Determine the [X, Y] coordinate at the center of the cell enclosing the given text.  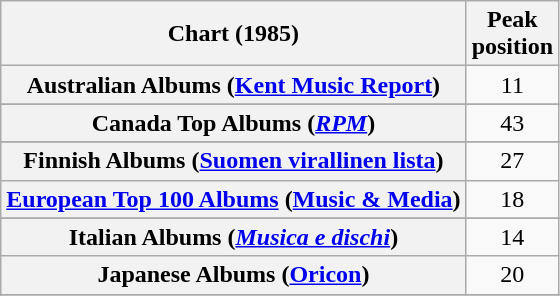
Australian Albums (Kent Music Report) [234, 85]
Finnish Albums (Suomen virallinen lista) [234, 161]
European Top 100 Albums (Music & Media) [234, 199]
Canada Top Albums (RPM) [234, 123]
20 [512, 275]
Japanese Albums (Oricon) [234, 275]
Chart (1985) [234, 34]
14 [512, 237]
11 [512, 85]
27 [512, 161]
Peakposition [512, 34]
43 [512, 123]
18 [512, 199]
Italian Albums (Musica e dischi) [234, 237]
